Identify which cell holds the provided text, then report its (x, y) central coordinate. 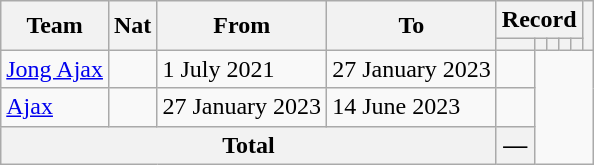
1 July 2021 (242, 69)
— (515, 145)
Jong Ajax (55, 69)
Total (249, 145)
From (242, 26)
To (412, 26)
Record (539, 20)
Ajax (55, 107)
Team (55, 26)
Nat (132, 26)
14 June 2023 (412, 107)
